Search for the cell housing the specified text and yield its (x, y) center coordinate. 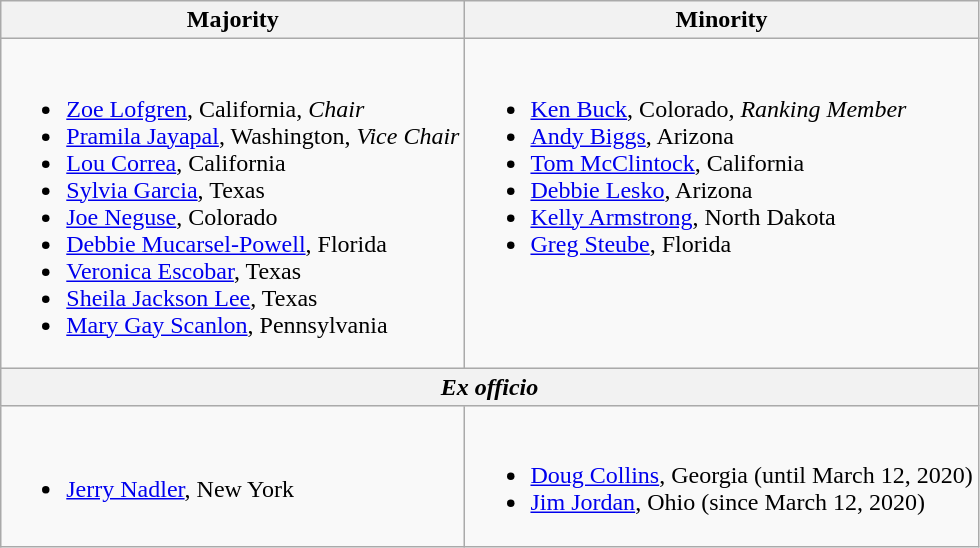
Majority (233, 20)
Jerry Nadler, New York (233, 476)
Ken Buck, Colorado, Ranking MemberAndy Biggs, ArizonaTom McClintock, CaliforniaDebbie Lesko, ArizonaKelly Armstrong, North DakotaGreg Steube, Florida (722, 204)
Minority (722, 20)
Doug Collins, Georgia (until March 12, 2020)Jim Jordan, Ohio (since March 12, 2020) (722, 476)
Ex officio (490, 387)
